Return [x, y] of the center of cell containing provided text 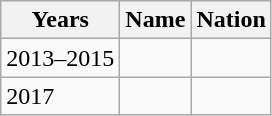
2017 [60, 96]
2013–2015 [60, 58]
Name [156, 20]
Nation [231, 20]
Years [60, 20]
